Extract the [X, Y] coordinate from the center of the cell holding the provided text.  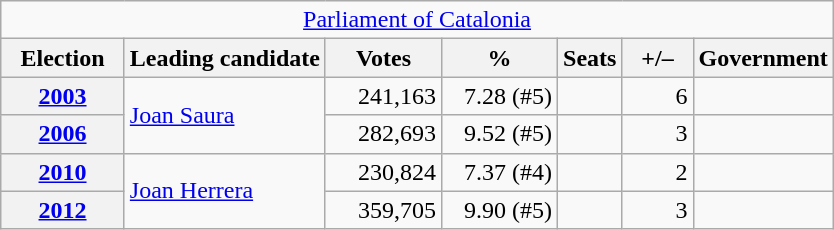
Leading candidate [224, 58]
9.52 (#5) [499, 134]
2012 [63, 210]
2006 [63, 134]
6 [658, 96]
Parliament of Catalonia [418, 20]
Votes [383, 58]
2 [658, 172]
2010 [63, 172]
230,824 [383, 172]
Election [63, 58]
7.28 (#5) [499, 96]
359,705 [383, 210]
Government [763, 58]
7.37 (#4) [499, 172]
+/– [658, 58]
2003 [63, 96]
Seats [590, 58]
Joan Herrera [224, 191]
Joan Saura [224, 115]
% [499, 58]
282,693 [383, 134]
9.90 (#5) [499, 210]
241,163 [383, 96]
